Pinpoint the cell where the given text exists, returning its (x, y) midpoint coordinate. 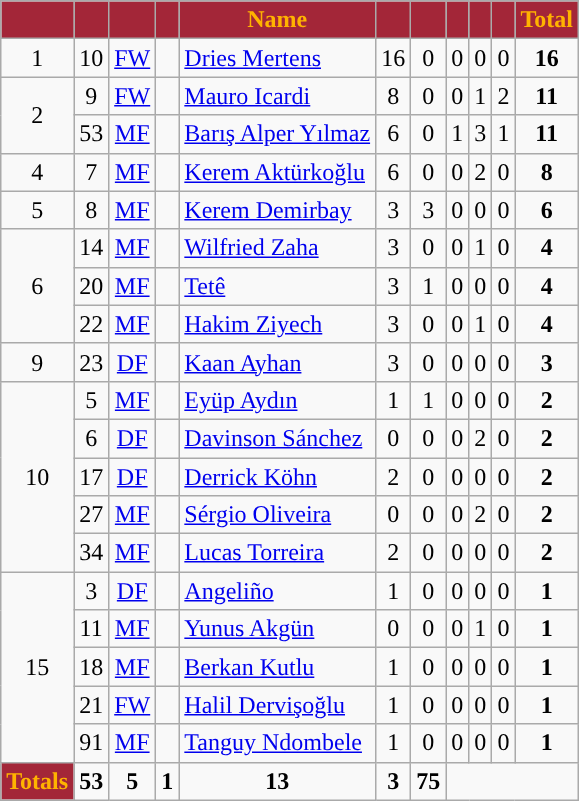
Name (278, 20)
Kerem Demirbay (278, 210)
34 (92, 553)
Kaan Ayhan (278, 362)
Eyüp Aydın (278, 400)
Sérgio Oliveira (278, 515)
Derrick Köhn (278, 477)
Hakim Ziyech (278, 324)
Wilfried Zaha (278, 248)
7 (92, 172)
Tetê (278, 286)
27 (92, 515)
15 (38, 667)
13 (278, 781)
Totals (38, 781)
Dries Mertens (278, 58)
Davinson Sánchez (278, 438)
Berkan Kutlu (278, 667)
91 (92, 743)
21 (92, 705)
17 (92, 477)
Tanguy Ndombele (278, 743)
Lucas Torreira (278, 553)
18 (92, 667)
Barış Alper Yılmaz (278, 134)
23 (92, 362)
Kerem Aktürkoğlu (278, 172)
22 (92, 324)
Total (547, 20)
Angeliño (278, 591)
14 (92, 248)
Yunus Akgün (278, 629)
20 (92, 286)
Halil Dervişoğlu (278, 705)
75 (428, 781)
Mauro Icardi (278, 96)
